Search for the cell housing the specified text and yield its [x, y] center coordinate. 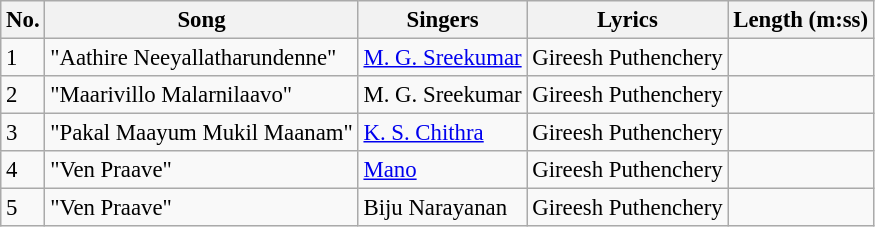
4 [23, 170]
"Maarivillo Malarnilaavo" [202, 95]
Biju Narayanan [442, 208]
"Aathire Neeyallatharundenne" [202, 58]
K. S. Chithra [442, 133]
Singers [442, 20]
1 [23, 58]
"Pakal Maayum Mukil Maanam" [202, 133]
2 [23, 95]
Song [202, 20]
Lyrics [628, 20]
No. [23, 20]
Mano [442, 170]
5 [23, 208]
3 [23, 133]
Length (m:ss) [800, 20]
